Return the (x, y) coordinate for the center point of the cell that contains the specified text.  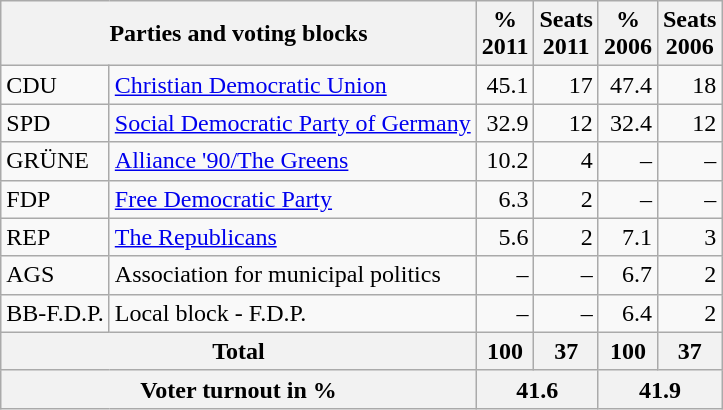
GRÜNE (56, 161)
Parties and voting blocks (238, 34)
4 (566, 161)
47.4 (628, 85)
41.9 (660, 389)
BB-F.D.P. (56, 313)
%2006 (628, 34)
Christian Democratic Union (292, 85)
6.4 (628, 313)
Total (238, 351)
6.7 (628, 275)
Seats2006 (689, 34)
%2011 (505, 34)
Association for municipal politics (292, 275)
18 (689, 85)
Social Democratic Party of Germany (292, 123)
Alliance '90/The Greens (292, 161)
45.1 (505, 85)
Voter turnout in % (238, 389)
6.3 (505, 199)
AGS (56, 275)
FDP (56, 199)
3 (689, 237)
REP (56, 237)
5.6 (505, 237)
41.6 (537, 389)
Free Democratic Party (292, 199)
10.2 (505, 161)
Local block - F.D.P. (292, 313)
SPD (56, 123)
32.9 (505, 123)
Seats2011 (566, 34)
17 (566, 85)
7.1 (628, 237)
32.4 (628, 123)
The Republicans (292, 237)
CDU (56, 85)
